Pinpoint the cell where the given text exists, returning its (x, y) midpoint coordinate. 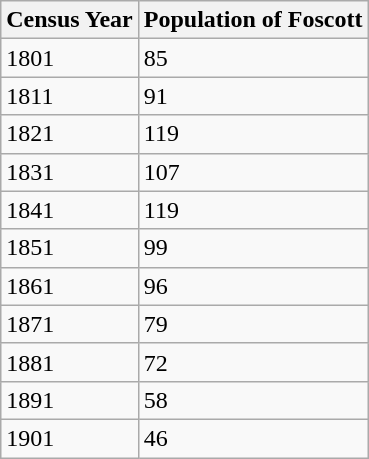
1851 (70, 248)
1901 (70, 438)
Population of Foscott (253, 20)
1841 (70, 210)
1881 (70, 362)
85 (253, 58)
107 (253, 172)
96 (253, 286)
1801 (70, 58)
79 (253, 324)
1831 (70, 172)
1891 (70, 400)
46 (253, 438)
99 (253, 248)
1861 (70, 286)
58 (253, 400)
1871 (70, 324)
Census Year (70, 20)
1821 (70, 134)
91 (253, 96)
1811 (70, 96)
72 (253, 362)
